For the text-containing cell, return its midpoint in (x, y) coordinate format. 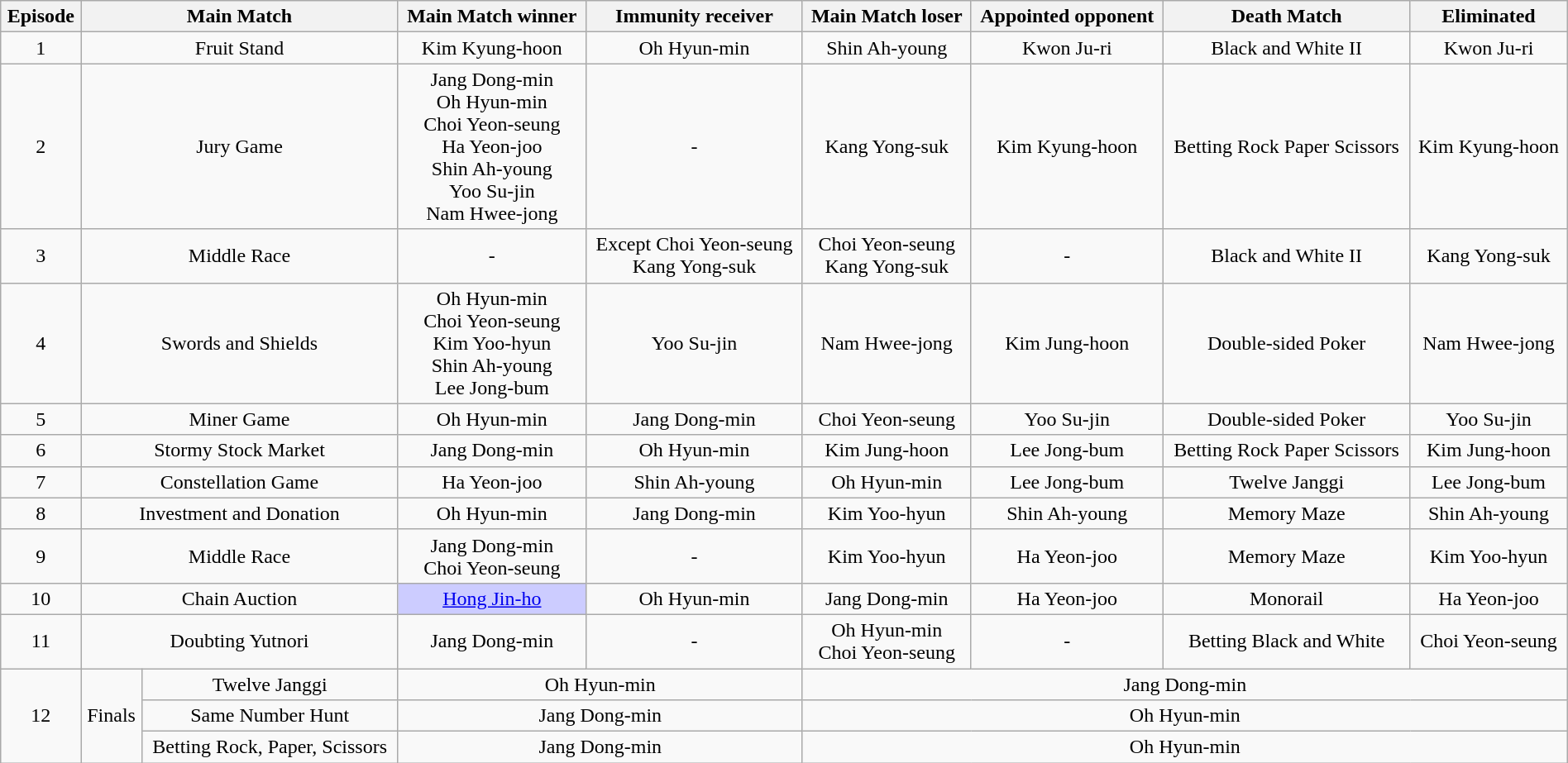
Chain Auction (240, 598)
Episode (41, 17)
8 (41, 513)
2 (41, 146)
Appointed opponent (1067, 17)
12 (41, 715)
Fruit Stand (240, 48)
6 (41, 451)
Miner Game (240, 419)
Finals (111, 715)
11 (41, 641)
Immunity receiver (695, 17)
Investment and Donation (240, 513)
1 (41, 48)
Constellation Game (240, 482)
9 (41, 556)
Betting Black and White (1287, 641)
Same Number Hunt (270, 716)
Betting Rock, Paper, Scissors (270, 747)
Jang Dong-minOh Hyun-minChoi Yeon-seungHa Yeon-jooShin Ah-youngYoo Su-jinNam Hwee-jong (491, 146)
Oh Hyun-minChoi Yeon-seungKim Yoo-hyunShin Ah-youngLee Jong-bum (491, 343)
Oh Hyun-minChoi Yeon-seung (887, 641)
4 (41, 343)
Doubting Yutnori (240, 641)
10 (41, 598)
Swords and Shields (240, 343)
Except Choi Yeon-seungKang Yong-suk (695, 256)
Monorail (1287, 598)
Choi Yeon-seungKang Yong-suk (887, 256)
7 (41, 482)
5 (41, 419)
Jury Game (240, 146)
3 (41, 256)
Main Match (240, 17)
Main Match winner (491, 17)
Death Match (1287, 17)
Main Match loser (887, 17)
Jang Dong-minChoi Yeon-seung (491, 556)
Hong Jin-ho (491, 598)
Eliminated (1489, 17)
Stormy Stock Market (240, 451)
